Locate the cell with the specified text and output its [X, Y] center coordinate. 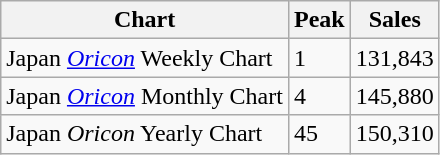
131,843 [394, 58]
4 [319, 96]
Peak [319, 20]
Sales [394, 20]
Japan Oricon Monthly Chart [145, 96]
1 [319, 58]
150,310 [394, 134]
Japan Oricon Weekly Chart [145, 58]
145,880 [394, 96]
Japan Oricon Yearly Chart [145, 134]
45 [319, 134]
Chart [145, 20]
